Output the (X, Y) coordinate of the center of the cell containing the given text.  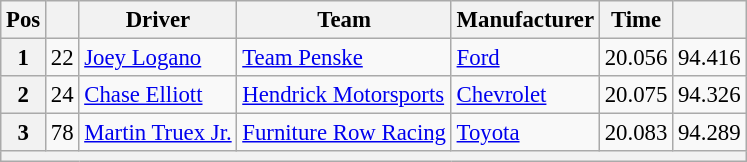
Team (344, 20)
94.416 (710, 58)
Pos (24, 20)
1 (24, 58)
Ford (525, 58)
Team Penske (344, 58)
22 (62, 58)
Chase Elliott (158, 95)
94.289 (710, 133)
Martin Truex Jr. (158, 133)
24 (62, 95)
Toyota (525, 133)
Chevrolet (525, 95)
Joey Logano (158, 58)
20.075 (636, 95)
Manufacturer (525, 20)
20.056 (636, 58)
Furniture Row Racing (344, 133)
Hendrick Motorsports (344, 95)
Time (636, 20)
3 (24, 133)
20.083 (636, 133)
94.326 (710, 95)
Driver (158, 20)
2 (24, 95)
78 (62, 133)
